Return (X, Y) of the center of cell containing provided text 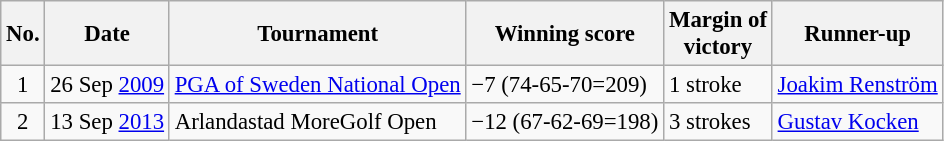
1 (23, 85)
Margin ofvictory (718, 34)
−7 (74-65-70=209) (565, 85)
13 Sep 2013 (107, 122)
2 (23, 122)
26 Sep 2009 (107, 85)
1 stroke (718, 85)
Joakim Renström (858, 85)
No. (23, 34)
Runner-up (858, 34)
3 strokes (718, 122)
Tournament (318, 34)
Date (107, 34)
−12 (67-62-69=198) (565, 122)
Gustav Kocken (858, 122)
Arlandastad MoreGolf Open (318, 122)
PGA of Sweden National Open (318, 85)
Winning score (565, 34)
